Extract the (x, y) coordinate from the center of the cell holding the provided text.  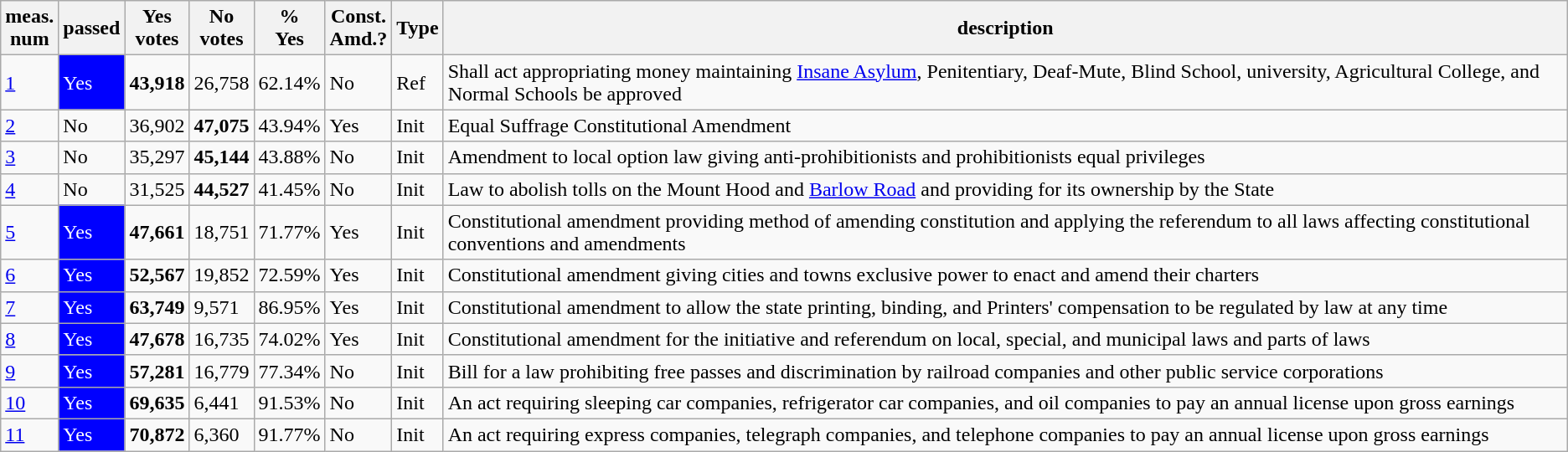
An act requiring express companies, telegraph companies, and telephone companies to pay an annual license upon gross earnings (1005, 434)
2 (30, 126)
52,567 (157, 275)
Bill for a law prohibiting free passes and discrimination by railroad companies and other public service corporations (1005, 371)
70,872 (157, 434)
63,749 (157, 307)
meas.num (30, 28)
72.59% (290, 275)
Amendment to local option law giving anti-prohibitionists and prohibitionists equal privileges (1005, 157)
74.02% (290, 339)
77.34% (290, 371)
35,297 (157, 157)
43.88% (290, 157)
47,678 (157, 339)
16,735 (221, 339)
9 (30, 371)
91.53% (290, 403)
69,635 (157, 403)
45,144 (221, 157)
5 (30, 233)
3 (30, 157)
Ref (417, 82)
Equal Suffrage Constitutional Amendment (1005, 126)
11 (30, 434)
44,527 (221, 189)
Novotes (221, 28)
26,758 (221, 82)
6 (30, 275)
An act requiring sleeping car companies, refrigerator car companies, and oil companies to pay an annual license upon gross earnings (1005, 403)
Const.Amd.? (358, 28)
47,661 (157, 233)
86.95% (290, 307)
36,902 (157, 126)
Constitutional amendment for the initiative and referendum on local, special, and municipal laws and parts of laws (1005, 339)
43.94% (290, 126)
16,779 (221, 371)
7 (30, 307)
6,360 (221, 434)
19,852 (221, 275)
10 (30, 403)
6,441 (221, 403)
43,918 (157, 82)
Type (417, 28)
47,075 (221, 126)
9,571 (221, 307)
Constitutional amendment to allow the state printing, binding, and Printers' compensation to be regulated by law at any time (1005, 307)
4 (30, 189)
Yesvotes (157, 28)
description (1005, 28)
91.77% (290, 434)
Law to abolish tolls on the Mount Hood and Barlow Road and providing for its ownership by the State (1005, 189)
71.77% (290, 233)
8 (30, 339)
1 (30, 82)
41.45% (290, 189)
Constitutional amendment giving cities and towns exclusive power to enact and amend their charters (1005, 275)
passed (92, 28)
%Yes (290, 28)
18,751 (221, 233)
31,525 (157, 189)
57,281 (157, 371)
62.14% (290, 82)
